Detect which cell encompasses the target text, then output its (X, Y) center coordinate. 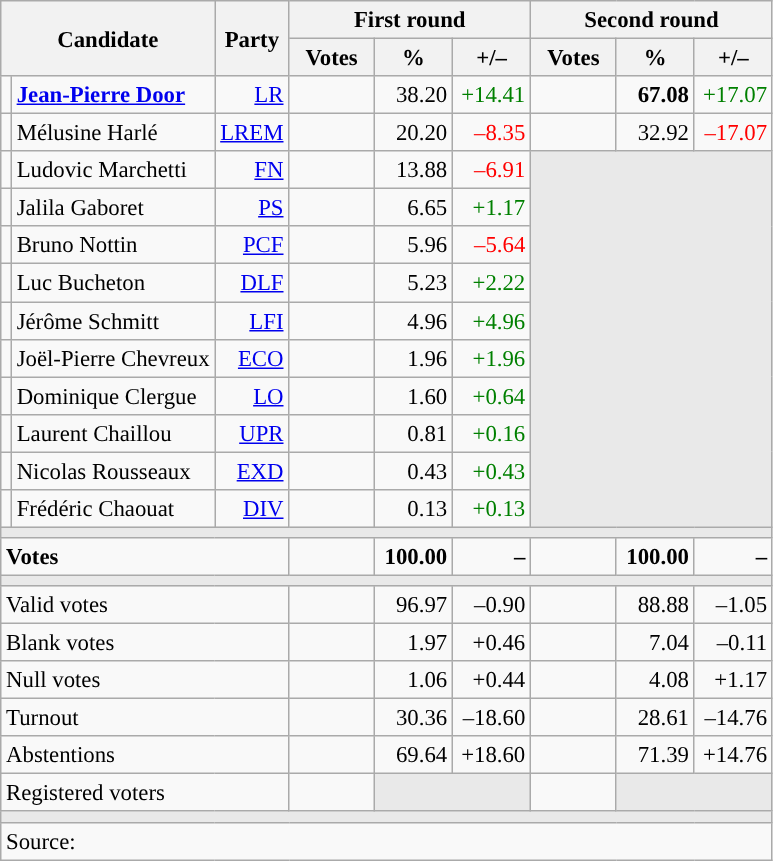
Jalila Gaboret (113, 208)
0.13 (413, 509)
Ludovic Marchetti (113, 170)
Second round (652, 20)
+0.16 (491, 433)
–8.35 (491, 133)
Joël-Pierre Chevreux (113, 358)
–6.91 (491, 170)
13.88 (413, 170)
Blank votes (145, 643)
+0.43 (491, 471)
Abstentions (145, 755)
0.43 (413, 471)
Null votes (145, 680)
96.97 (413, 605)
32.92 (655, 133)
DIV (252, 509)
+17.07 (733, 95)
Mélusine Harlé (113, 133)
Registered voters (145, 793)
First round (410, 20)
28.61 (655, 718)
67.08 (655, 95)
1.60 (413, 396)
ECO (252, 358)
Frédéric Chaouat (113, 509)
1.06 (413, 680)
+0.13 (491, 509)
+0.44 (491, 680)
+18.60 (491, 755)
6.65 (413, 208)
+0.46 (491, 643)
LO (252, 396)
Luc Bucheton (113, 283)
Jérôme Schmitt (113, 321)
+1.96 (491, 358)
–1.05 (733, 605)
71.39 (655, 755)
88.88 (655, 605)
Party (252, 38)
Valid votes (145, 605)
7.04 (655, 643)
20.20 (413, 133)
Dominique Clergue (113, 396)
5.23 (413, 283)
1.97 (413, 643)
+2.22 (491, 283)
FN (252, 170)
–0.90 (491, 605)
UPR (252, 433)
LR (252, 95)
–14.76 (733, 718)
PCF (252, 245)
0.81 (413, 433)
1.96 (413, 358)
–0.11 (733, 643)
+14.41 (491, 95)
Bruno Nottin (113, 245)
38.20 (413, 95)
69.64 (413, 755)
Candidate (108, 38)
Nicolas Rousseaux (113, 471)
DLF (252, 283)
–17.07 (733, 133)
Turnout (145, 718)
4.08 (655, 680)
–5.64 (491, 245)
30.36 (413, 718)
Jean-Pierre Door (113, 95)
+4.96 (491, 321)
+0.64 (491, 396)
EXD (252, 471)
–18.60 (491, 718)
Laurent Chaillou (113, 433)
4.96 (413, 321)
PS (252, 208)
LFI (252, 321)
LREM (252, 133)
5.96 (413, 245)
Source: (387, 841)
+14.76 (733, 755)
